Capture the cell that displays the provided text and extract its (x, y) central coordinate. 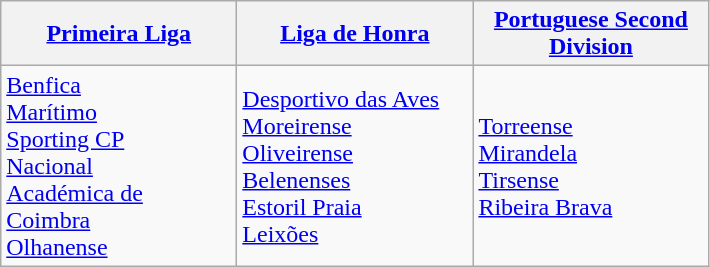
Primeira Liga (119, 34)
Portuguese Second Division (591, 34)
Liga de Honra (355, 34)
TorreenseMirandelaTirsenseRibeira Brava (591, 166)
BenficaMarítimoSporting CPNacionalAcadémica de CoimbraOlhanense (119, 166)
Desportivo das AvesMoreirenseOliveirenseBelenensesEstoril PraiaLeixões (355, 166)
